Output the (x, y) coordinate of the center of the cell containing the given text.  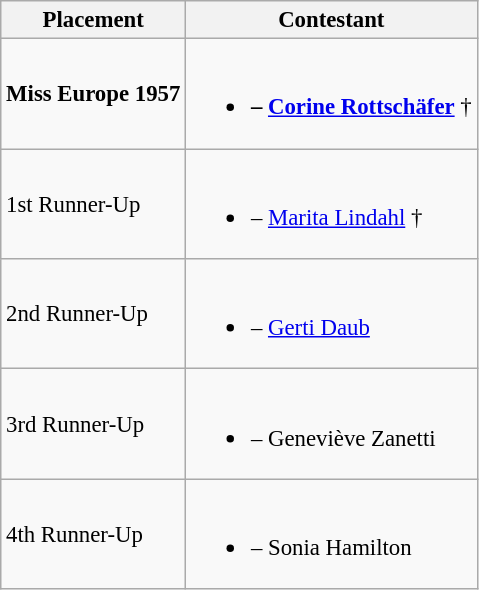
4th Runner-Up (94, 534)
Contestant (332, 20)
– Marita Lindahl † (332, 204)
2nd Runner-Up (94, 314)
– Geneviève Zanetti (332, 424)
– Sonia Hamilton (332, 534)
Miss Europe 1957 (94, 94)
1st Runner-Up (94, 204)
– Gerti Daub (332, 314)
Placement (94, 20)
3rd Runner-Up (94, 424)
– Corine Rottschäfer † (332, 94)
